Find where the given text appears and provide that cell's center as [x, y] coordinate. 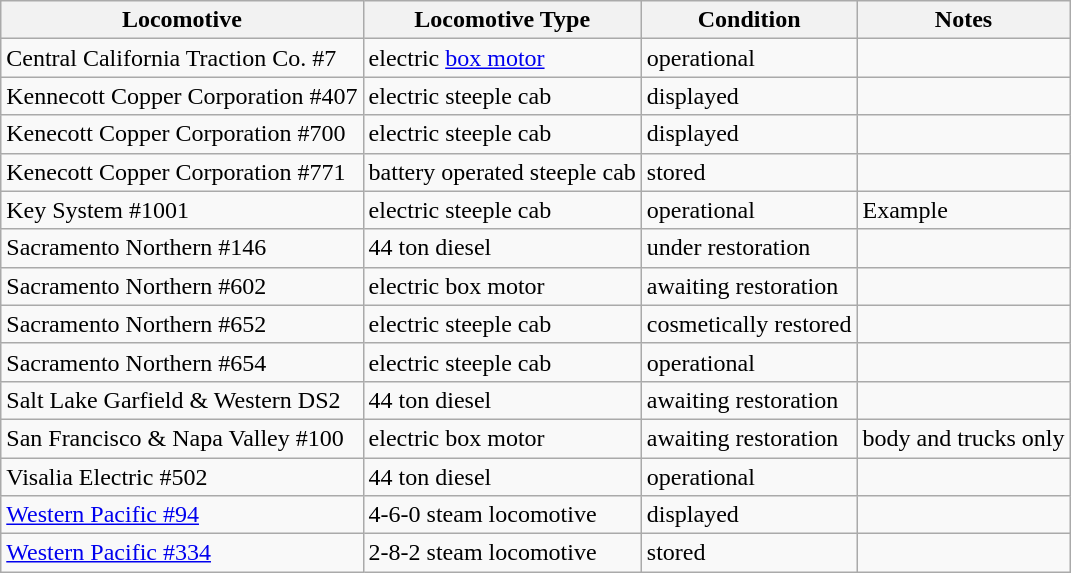
Western Pacific #334 [182, 553]
body and trucks only [964, 438]
2-8-2 steam locomotive [502, 553]
Central California Traction Co. #7 [182, 58]
Western Pacific #94 [182, 515]
Condition [749, 20]
Locomotive [182, 20]
Visalia Electric #502 [182, 477]
Kenecott Copper Corporation #771 [182, 172]
under restoration [749, 248]
Notes [964, 20]
Locomotive Type [502, 20]
Sacramento Northern #652 [182, 324]
Key System #1001 [182, 210]
4-6-0 steam locomotive [502, 515]
cosmetically restored [749, 324]
Kennecott Copper Corporation #407 [182, 96]
Sacramento Northern #146 [182, 248]
Salt Lake Garfield & Western DS2 [182, 400]
Example [964, 210]
Kenecott Copper Corporation #700 [182, 134]
Sacramento Northern #602 [182, 286]
battery operated steeple cab [502, 172]
Sacramento Northern #654 [182, 362]
San Francisco & Napa Valley #100 [182, 438]
